Locate the cell with the specified text and output its [X, Y] center coordinate. 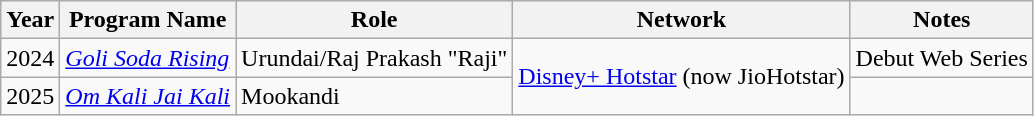
Year [30, 20]
2024 [30, 58]
Notes [942, 20]
Om Kali Jai Kali [148, 96]
Program Name [148, 20]
Goli Soda Rising [148, 58]
2025 [30, 96]
Network [682, 20]
Debut Web Series [942, 58]
Role [374, 20]
Disney+ Hotstar (now JioHotstar) [682, 77]
Urundai/Raj Prakash "Raji" [374, 58]
Mookandi [374, 96]
